For the text-containing cell, return its midpoint in (x, y) coordinate format. 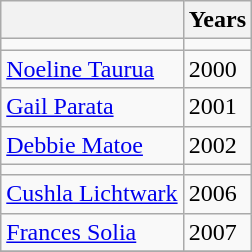
Debbie Matoe (92, 145)
Cushla Lichtwark (92, 194)
2002 (217, 145)
2000 (217, 69)
2001 (217, 107)
Frances Solia (92, 232)
2006 (217, 194)
Noeline Taurua (92, 69)
Gail Parata (92, 107)
2007 (217, 232)
Years (217, 20)
